Find where the given text appears and provide that cell's center as (X, Y) coordinate. 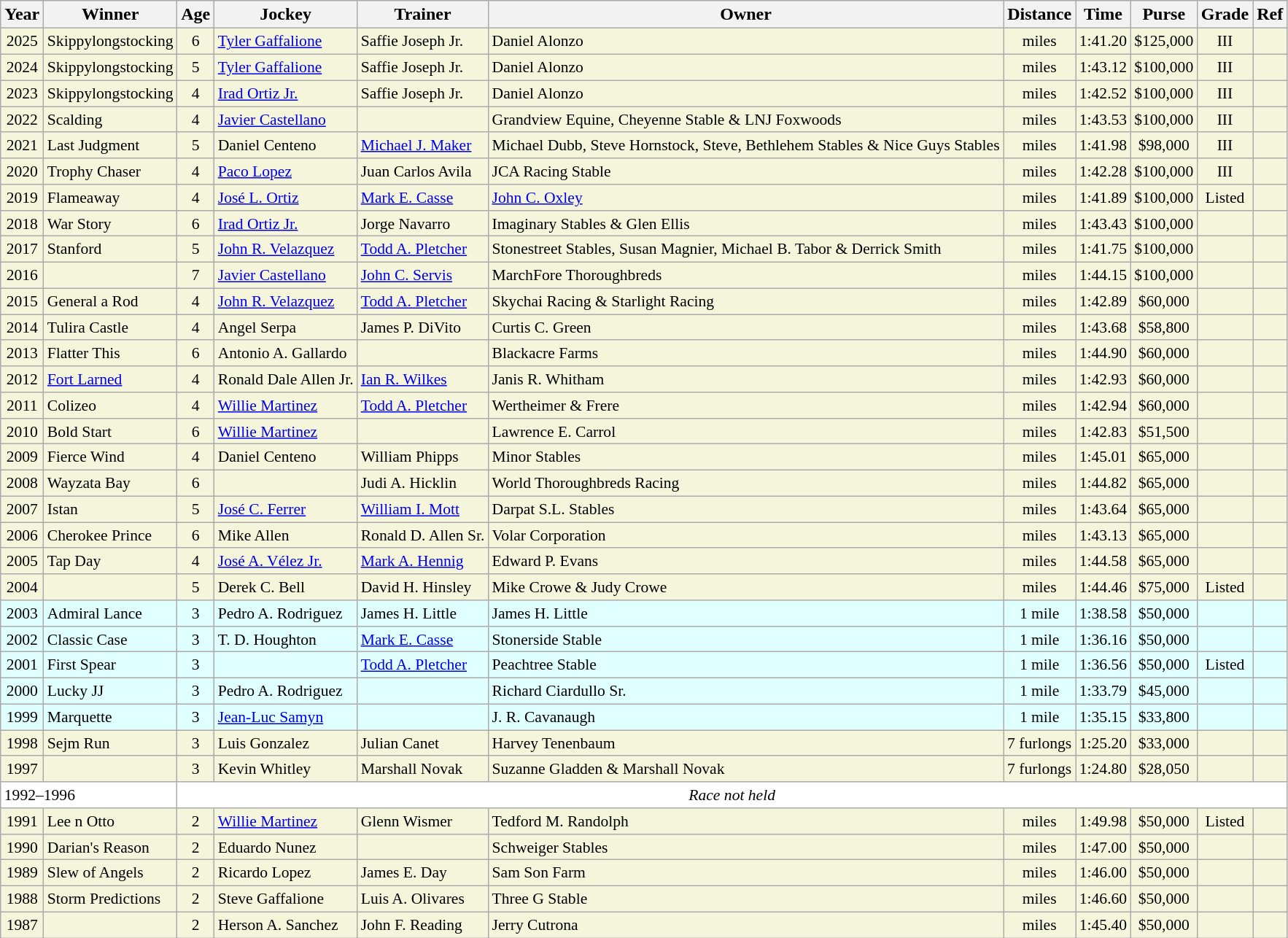
1990 (22, 847)
Tedford M. Randolph (745, 821)
1:42.52 (1103, 93)
Stonerside Stable (745, 639)
2003 (22, 613)
7 (195, 275)
Storm Predictions (111, 899)
1998 (22, 743)
Flameaway (111, 198)
Admiral Lance (111, 613)
1:44.46 (1103, 587)
Richard Ciardullo Sr. (745, 691)
2016 (22, 275)
1:42.94 (1103, 406)
David H. Hinsley (423, 587)
Grandview Equine, Cheyenne Stable & LNJ Foxwoods (745, 120)
Mike Crowe & Judy Crowe (745, 587)
Eduardo Nunez (286, 847)
Marquette (111, 717)
Scalding (111, 120)
Stanford (111, 249)
Ronald Dale Allen Jr. (286, 379)
Lee n Otto (111, 821)
1:46.00 (1103, 873)
Marshall Novak (423, 769)
1:45.01 (1103, 457)
Mike Allen (286, 535)
Paco Lopez (286, 171)
General a Rod (111, 301)
2010 (22, 431)
Luis Gonzalez (286, 743)
2009 (22, 457)
Tulira Castle (111, 327)
Mark A. Hennig (423, 561)
Wayzata Bay (111, 483)
James E. Day (423, 873)
Curtis C. Green (745, 327)
$28,050 (1164, 769)
Ronald D. Allen Sr. (423, 535)
Jockey (286, 15)
Stonestreet Stables, Susan Magnier, Michael B. Tabor & Derrick Smith (745, 249)
Judi A. Hicklin (423, 483)
2014 (22, 327)
Flatter This (111, 353)
Edward P. Evans (745, 561)
2007 (22, 509)
José A. Vélez Jr. (286, 561)
1:43.64 (1103, 509)
William I. Mott (423, 509)
Owner (745, 15)
2020 (22, 171)
1:36.56 (1103, 665)
Michael Dubb, Steve Hornstock, Steve, Bethlehem Stables & Nice Guys Stables (745, 145)
Angel Serpa (286, 327)
1:41.98 (1103, 145)
Time (1103, 15)
1:38.58 (1103, 613)
Derek C. Bell (286, 587)
2004 (22, 587)
1:43.12 (1103, 67)
Lawrence E. Carrol (745, 431)
1:44.15 (1103, 275)
Cherokee Prince (111, 535)
1999 (22, 717)
J. R. Cavanaugh (745, 717)
World Thoroughbreds Racing (745, 483)
T. D. Houghton (286, 639)
2013 (22, 353)
John C. Servis (423, 275)
1:36.16 (1103, 639)
2021 (22, 145)
Distance (1040, 15)
Fierce Wind (111, 457)
2005 (22, 561)
Darian's Reason (111, 847)
Herson A. Sanchez (286, 925)
$125,000 (1164, 42)
1997 (22, 769)
Purse (1164, 15)
1:42.83 (1103, 431)
Classic Case (111, 639)
Sejm Run (111, 743)
2025 (22, 42)
Lucky JJ (111, 691)
1989 (22, 873)
1:43.68 (1103, 327)
2015 (22, 301)
José C. Ferrer (286, 509)
Minor Stables (745, 457)
1:43.43 (1103, 223)
Colizeo (111, 406)
Trophy Chaser (111, 171)
$45,000 (1164, 691)
James P. DiVito (423, 327)
1:44.58 (1103, 561)
Harvey Tenenbaum (745, 743)
$33,800 (1164, 717)
Blackacre Farms (745, 353)
2002 (22, 639)
Last Judgment (111, 145)
1992–1996 (89, 795)
Istan (111, 509)
1987 (22, 925)
Fort Larned (111, 379)
José L. Ortiz (286, 198)
Grade (1225, 15)
Luis A. Olivares (423, 899)
Julian Canet (423, 743)
2011 (22, 406)
2017 (22, 249)
1:45.40 (1103, 925)
Trainer (423, 15)
Three G Stable (745, 899)
1:33.79 (1103, 691)
Skychai Racing & Starlight Racing (745, 301)
Age (195, 15)
Jorge Navarro (423, 223)
1:42.28 (1103, 171)
Suzanne Gladden & Marshall Novak (745, 769)
1:43.53 (1103, 120)
Jerry Cutrona (745, 925)
Tap Day (111, 561)
Volar Corporation (745, 535)
Ian R. Wilkes (423, 379)
1:35.15 (1103, 717)
1:42.93 (1103, 379)
Michael J. Maker (423, 145)
2012 (22, 379)
William Phipps (423, 457)
Juan Carlos Avila (423, 171)
1:44.82 (1103, 483)
1:47.00 (1103, 847)
Winner (111, 15)
Ricardo Lopez (286, 873)
MarchFore Thoroughbreds (745, 275)
2018 (22, 223)
$58,800 (1164, 327)
1:24.80 (1103, 769)
1:42.89 (1103, 301)
JCA Racing Stable (745, 171)
Sam Son Farm (745, 873)
1:41.75 (1103, 249)
2000 (22, 691)
1988 (22, 899)
$98,000 (1164, 145)
1:41.89 (1103, 198)
Kevin Whitley (286, 769)
1:46.60 (1103, 899)
War Story (111, 223)
1:44.90 (1103, 353)
Slew of Angels (111, 873)
Wertheimer & Frere (745, 406)
John C. Oxley (745, 198)
Darpat S.L. Stables (745, 509)
Jean-Luc Samyn (286, 717)
2023 (22, 93)
2019 (22, 198)
Imaginary Stables & Glen Ellis (745, 223)
1:49.98 (1103, 821)
1:43.13 (1103, 535)
$75,000 (1164, 587)
First Spear (111, 665)
2022 (22, 120)
Schweiger Stables (745, 847)
Janis R. Whitham (745, 379)
Bold Start (111, 431)
1:25.20 (1103, 743)
Race not held (732, 795)
Year (22, 15)
$51,500 (1164, 431)
2008 (22, 483)
2001 (22, 665)
1991 (22, 821)
$33,000 (1164, 743)
2006 (22, 535)
Steve Gaffalione (286, 899)
John F. Reading (423, 925)
1:41.20 (1103, 42)
Glenn Wismer (423, 821)
Peachtree Stable (745, 665)
Antonio A. Gallardo (286, 353)
2024 (22, 67)
Ref (1270, 15)
